Identify which cell holds the provided text, then report its [x, y] central coordinate. 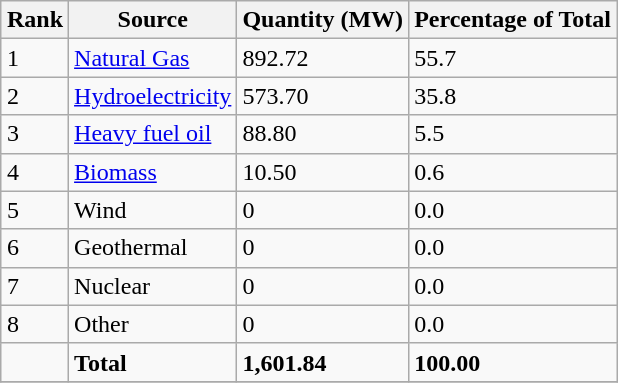
88.80 [323, 134]
0.6 [513, 172]
Nuclear [153, 286]
573.70 [323, 96]
892.72 [323, 58]
100.00 [513, 362]
Heavy fuel oil [153, 134]
Wind [153, 210]
Other [153, 324]
Geothermal [153, 248]
Natural Gas [153, 58]
3 [34, 134]
Percentage of Total [513, 20]
Biomass [153, 172]
1 [34, 58]
8 [34, 324]
2 [34, 96]
1,601.84 [323, 362]
7 [34, 286]
Quantity (MW) [323, 20]
4 [34, 172]
Hydroelectricity [153, 96]
Total [153, 362]
6 [34, 248]
Rank [34, 20]
5.5 [513, 134]
5 [34, 210]
55.7 [513, 58]
35.8 [513, 96]
Source [153, 20]
10.50 [323, 172]
